Locate the cell with the specified text and output its (x, y) center coordinate. 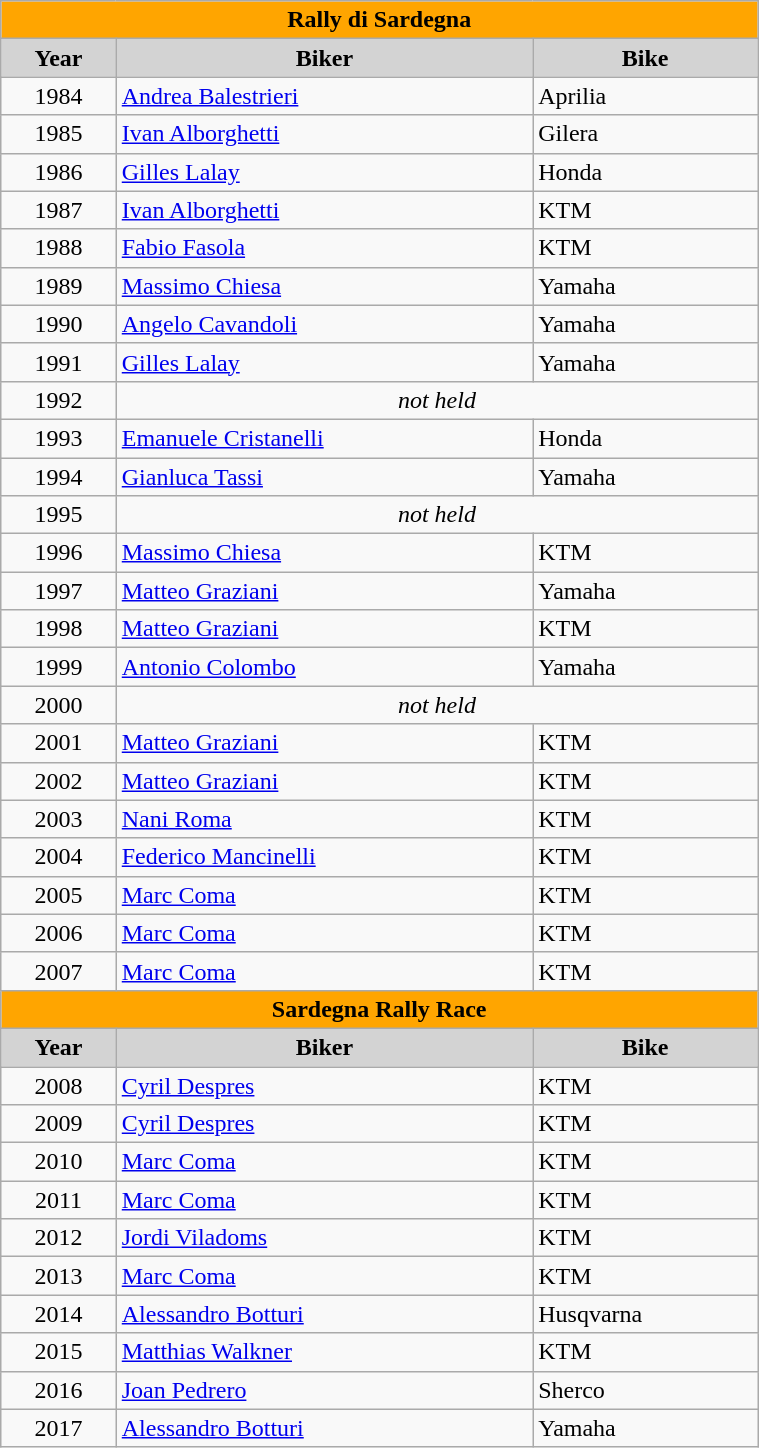
2008 (58, 1085)
2010 (58, 1162)
1985 (58, 134)
Fabio Fasola (324, 248)
1998 (58, 629)
Federico Mancinelli (324, 857)
1993 (58, 438)
Gianluca Tassi (324, 477)
2017 (58, 1428)
Jordi Viladoms (324, 1238)
2013 (58, 1276)
1990 (58, 324)
1988 (58, 248)
2016 (58, 1390)
1986 (58, 172)
2004 (58, 857)
Sardegna Rally Race (380, 1009)
1991 (58, 362)
2014 (58, 1314)
1984 (58, 96)
2000 (58, 705)
Andrea Balestrieri (324, 96)
Nani Roma (324, 819)
2009 (58, 1124)
Aprilia (646, 96)
Antonio Colombo (324, 667)
Gilera (646, 134)
1989 (58, 286)
2005 (58, 895)
2001 (58, 743)
2002 (58, 781)
1994 (58, 477)
1995 (58, 515)
1992 (58, 400)
Matthias Walkner (324, 1352)
Rally di Sardegna (380, 20)
Angelo Cavandoli (324, 324)
2007 (58, 971)
Husqvarna (646, 1314)
2011 (58, 1200)
1996 (58, 553)
1997 (58, 591)
2012 (58, 1238)
2015 (58, 1352)
1987 (58, 210)
2003 (58, 819)
Joan Pedrero (324, 1390)
1999 (58, 667)
2006 (58, 933)
Emanuele Cristanelli (324, 438)
Sherco (646, 1390)
